Output the (x, y) coordinate of the center of the cell containing the given text.  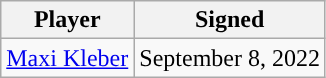
Maxi Kleber (68, 58)
Signed (230, 20)
Player (68, 20)
September 8, 2022 (230, 58)
